Provide the (X, Y) coordinate of the cell's center where the given text is located.  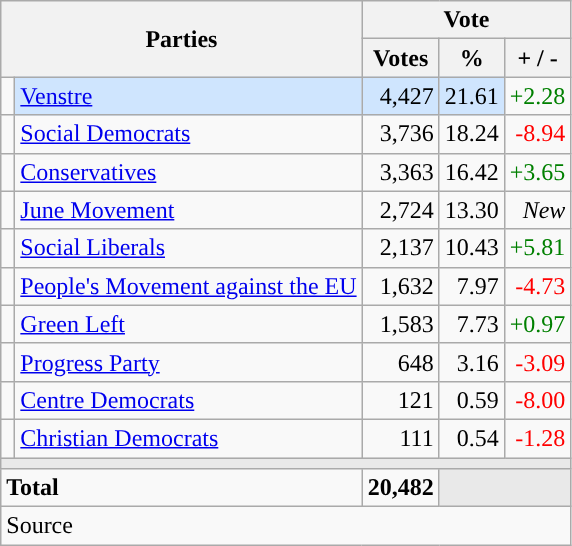
10.43 (472, 248)
111 (400, 438)
18.24 (472, 134)
1,632 (400, 286)
Centre Democrats (188, 400)
-8.00 (538, 400)
-3.09 (538, 362)
Social Democrats (188, 134)
+5.81 (538, 248)
-8.94 (538, 134)
June Movement (188, 210)
% (472, 58)
Progress Party (188, 362)
21.61 (472, 96)
16.42 (472, 172)
3,736 (400, 134)
Conservatives (188, 172)
Parties (182, 39)
People's Movement against the EU (188, 286)
Christian Democrats (188, 438)
Vote (466, 20)
New (538, 210)
648 (400, 362)
Social Liberals (188, 248)
3.16 (472, 362)
Green Left (188, 324)
7.97 (472, 286)
20,482 (400, 488)
-1.28 (538, 438)
+3.65 (538, 172)
+2.28 (538, 96)
Venstre (188, 96)
+ / - (538, 58)
Source (286, 526)
1,583 (400, 324)
Total (182, 488)
2,724 (400, 210)
3,363 (400, 172)
13.30 (472, 210)
2,137 (400, 248)
0.54 (472, 438)
0.59 (472, 400)
+0.97 (538, 324)
-4.73 (538, 286)
4,427 (400, 96)
Votes (400, 58)
121 (400, 400)
7.73 (472, 324)
